Find where the given text appears and provide that cell's center as [x, y] coordinate. 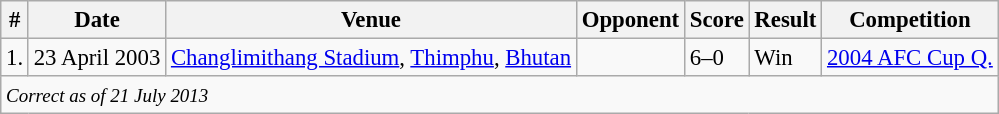
Score [716, 20]
1. [15, 58]
# [15, 20]
Win [786, 58]
Date [96, 20]
2004 AFC Cup Q. [910, 58]
Correct as of 21 July 2013 [500, 95]
Result [786, 20]
23 April 2003 [96, 58]
Changlimithang Stadium, Thimphu, Bhutan [372, 58]
Opponent [630, 20]
6–0 [716, 58]
Competition [910, 20]
Venue [372, 20]
